Locate the cell with the specified text and output its (x, y) center coordinate. 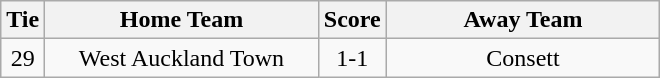
Tie (23, 20)
Consett (523, 58)
Score (352, 20)
Home Team (182, 20)
1-1 (352, 58)
West Auckland Town (182, 58)
29 (23, 58)
Away Team (523, 20)
